Return the [X, Y] coordinate for the center point of the cell that contains the specified text.  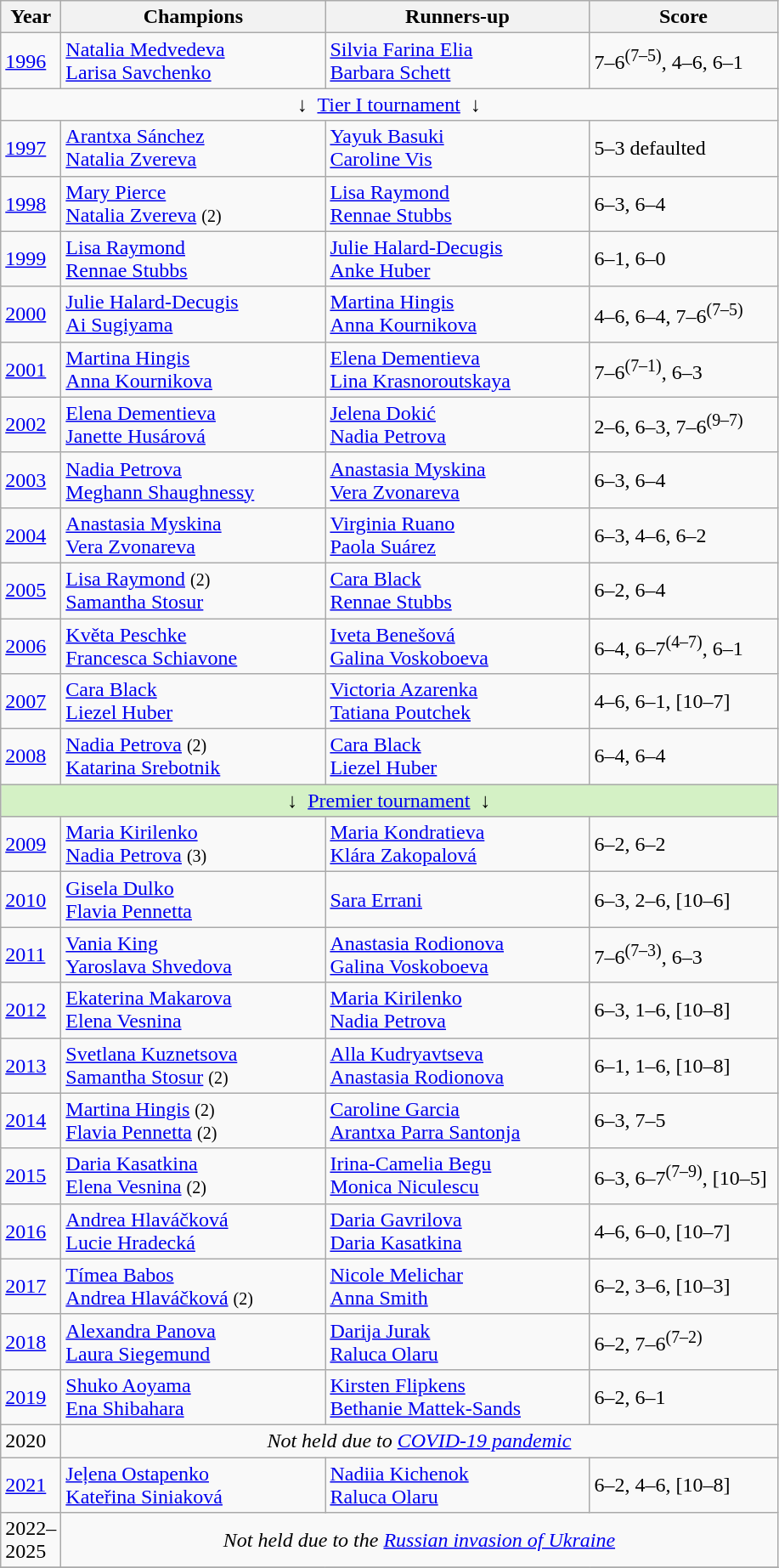
2016 [31, 1231]
1996 [31, 61]
Sara Errani [457, 899]
Nadiia Kichenok Raluca Olaru [457, 1484]
2013 [31, 1066]
2021 [31, 1484]
Virginia Ruano Paola Suárez [457, 535]
Victoria Azarenka Tatiana Poutchek [457, 702]
Květa Peschke Francesca Schiavone [194, 646]
Martina Hingis (2) Flavia Pennetta (2) [194, 1120]
Year [31, 17]
6–2, 6–1 [683, 1397]
2–6, 6–3, 7–6(9–7) [683, 425]
Nadia Petrova Meghann Shaughnessy [194, 479]
Daria Gavrilova Daria Kasatkina [457, 1231]
6–2, 6–4 [683, 590]
Andrea Hlaváčková Lucie Hradecká [194, 1231]
Runners-up [457, 17]
2012 [31, 1010]
2002 [31, 425]
6–1, 6–0 [683, 258]
2015 [31, 1176]
7–6(7–3), 6–3 [683, 955]
1997 [31, 148]
2006 [31, 646]
Alexandra Panova Laura Siegemund [194, 1341]
2022–2025 [31, 1540]
Irina-Camelia Begu Monica Niculescu [457, 1176]
6–2, 7–6(7–2) [683, 1341]
Darija Jurak Raluca Olaru [457, 1341]
6–3, 7–5 [683, 1120]
2004 [31, 535]
Tímea Babos Andrea Hlaváčková (2) [194, 1287]
Nadia Petrova (2) Katarina Srebotnik [194, 756]
Maria Kirilenko Nadia Petrova (3) [194, 845]
2001 [31, 369]
Daria Kasatkina Elena Vesnina (2) [194, 1176]
Caroline Garcia Arantxa Parra Santonja [457, 1120]
Arantxa Sánchez Natalia Zvereva [194, 148]
Julie Halard-Decugis Ai Sugiyama [194, 314]
Maria Kirilenko Nadia Petrova [457, 1010]
6–4, 6–4 [683, 756]
6–2, 6–2 [683, 845]
Iveta Benešová Galina Voskoboeva [457, 646]
Not held due to the Russian invasion of Ukraine [420, 1540]
2018 [31, 1341]
Elena Dementieva Janette Husárová [194, 425]
6–3, 6–7(7–9), [10–5] [683, 1176]
Anastasia Rodionova Galina Voskoboeva [457, 955]
1999 [31, 258]
Yayuk Basuki Caroline Vis [457, 148]
6–3, 2–6, [10–6] [683, 899]
Not held due to COVID-19 pandemic [420, 1441]
Silvia Farina Elia Barbara Schett [457, 61]
1998 [31, 204]
↓ Tier I tournament ↓ [389, 105]
4–6, 6–4, 7–6(7–5) [683, 314]
Natalia Medvedeva Larisa Savchenko [194, 61]
Score [683, 17]
7–6(7–1), 6–3 [683, 369]
6–3, 4–6, 6–2 [683, 535]
Jelena Dokić Nadia Petrova [457, 425]
2010 [31, 899]
↓ Premier tournament ↓ [389, 801]
Cara Black Rennae Stubbs [457, 590]
2009 [31, 845]
2005 [31, 590]
2017 [31, 1287]
Julie Halard-Decugis Anke Huber [457, 258]
Elena Dementieva Lina Krasnoroutskaya [457, 369]
Maria Kondratieva Klára Zakopalová [457, 845]
Lisa Raymond (2) Samantha Stosur [194, 590]
6–2, 3–6, [10–3] [683, 1287]
4–6, 6–1, [10–7] [683, 702]
7–6(7–5), 4–6, 6–1 [683, 61]
6–1, 1–6, [10–8] [683, 1066]
Vania King Yaroslava Shvedova [194, 955]
Svetlana Kuznetsova Samantha Stosur (2) [194, 1066]
Ekaterina Makarova Elena Vesnina [194, 1010]
2007 [31, 702]
5–3 defaulted [683, 148]
2003 [31, 479]
2000 [31, 314]
4–6, 6–0, [10–7] [683, 1231]
Champions [194, 17]
6–4, 6–7(4–7), 6–1 [683, 646]
2011 [31, 955]
2008 [31, 756]
6–2, 4–6, [10–8] [683, 1484]
Alla Kudryavtseva Anastasia Rodionova [457, 1066]
Shuko Aoyama Ena Shibahara [194, 1397]
Gisela Dulko Flavia Pennetta [194, 899]
2019 [31, 1397]
6–3, 1–6, [10–8] [683, 1010]
Mary Pierce Natalia Zvereva (2) [194, 204]
2014 [31, 1120]
2020 [31, 1441]
Kirsten Flipkens Bethanie Mattek-Sands [457, 1397]
Jeļena Ostapenko Kateřina Siniaková [194, 1484]
Nicole Melichar Anna Smith [457, 1287]
